Determine the (x, y) coordinate at the center of the cell enclosing the given text.  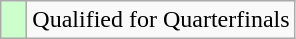
Qualified for Quarterfinals (161, 20)
